Determine the [x, y] coordinate at the center of the cell enclosing the given text.  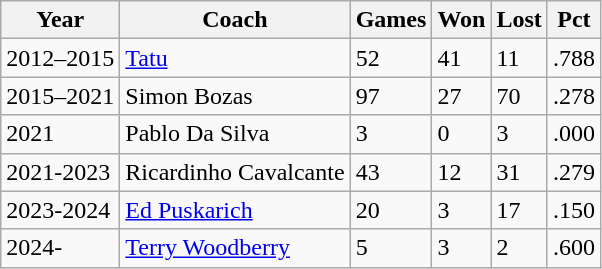
Ed Puskarich [235, 210]
.600 [574, 248]
.000 [574, 134]
Terry Woodberry [235, 248]
27 [462, 96]
2 [519, 248]
31 [519, 172]
2023-2024 [60, 210]
Won [462, 20]
Pct [574, 20]
Lost [519, 20]
Games [391, 20]
11 [519, 58]
Coach [235, 20]
Simon Bozas [235, 96]
12 [462, 172]
.150 [574, 210]
2024- [60, 248]
5 [391, 248]
0 [462, 134]
2021-2023 [60, 172]
Tatu [235, 58]
2015–2021 [60, 96]
Year [60, 20]
52 [391, 58]
Pablo Da Silva [235, 134]
2021 [60, 134]
97 [391, 96]
43 [391, 172]
.279 [574, 172]
2012–2015 [60, 58]
41 [462, 58]
.788 [574, 58]
20 [391, 210]
.278 [574, 96]
17 [519, 210]
Ricardinho Cavalcante [235, 172]
70 [519, 96]
